Detect which cell encompasses the target text, then output its (X, Y) center coordinate. 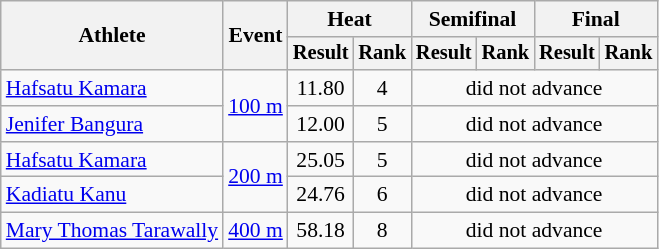
Jenifer Bangura (112, 124)
25.05 (321, 160)
Semifinal (472, 19)
4 (382, 88)
100 m (256, 106)
200 m (256, 178)
Athlete (112, 36)
Event (256, 36)
Final (596, 19)
24.76 (321, 195)
Kadiatu Kanu (112, 195)
12.00 (321, 124)
400 m (256, 231)
58.18 (321, 231)
6 (382, 195)
11.80 (321, 88)
Heat (350, 19)
8 (382, 231)
Mary Thomas Tarawally (112, 231)
